Return the (x, y) coordinate for the center point of the cell that contains the specified text.  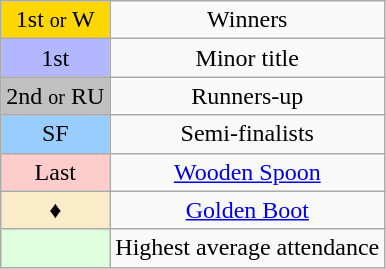
Wooden Spoon (248, 172)
Golden Boot (248, 210)
1st (56, 58)
1st or W (56, 20)
Last (56, 172)
Highest average attendance (248, 248)
Runners-up (248, 96)
Winners (248, 20)
♦ (56, 210)
SF (56, 134)
Semi-finalists (248, 134)
2nd or RU (56, 96)
Minor title (248, 58)
